Detect which cell encompasses the target text, then output its [X, Y] center coordinate. 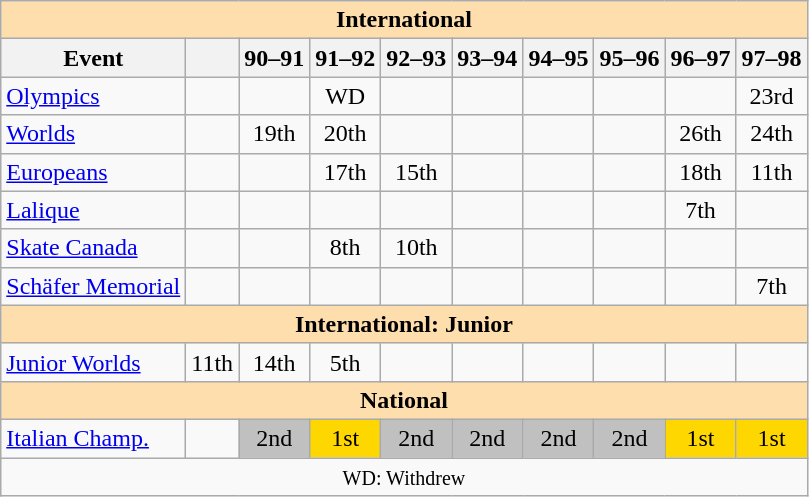
17th [346, 172]
International [404, 20]
26th [700, 134]
23rd [772, 96]
91–92 [346, 58]
Lalique [94, 210]
95–96 [630, 58]
15th [416, 172]
97–98 [772, 58]
WD: Withdrew [404, 477]
Skate Canada [94, 248]
Junior Worlds [94, 362]
93–94 [488, 58]
WD [346, 96]
24th [772, 134]
National [404, 400]
20th [346, 134]
Italian Champ. [94, 438]
5th [346, 362]
International: Junior [404, 324]
90–91 [274, 58]
Event [94, 58]
8th [346, 248]
94–95 [558, 58]
96–97 [700, 58]
19th [274, 134]
Olympics [94, 96]
Europeans [94, 172]
18th [700, 172]
10th [416, 248]
Schäfer Memorial [94, 286]
Worlds [94, 134]
14th [274, 362]
92–93 [416, 58]
